Provide the (X, Y) coordinate of the cell's center where the given text is located.  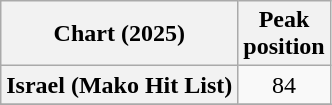
84 (284, 85)
Chart (2025) (120, 34)
Peakposition (284, 34)
Israel (Mako Hit List) (120, 85)
